Return the (x, y) coordinate for the center point of the cell that contains the specified text.  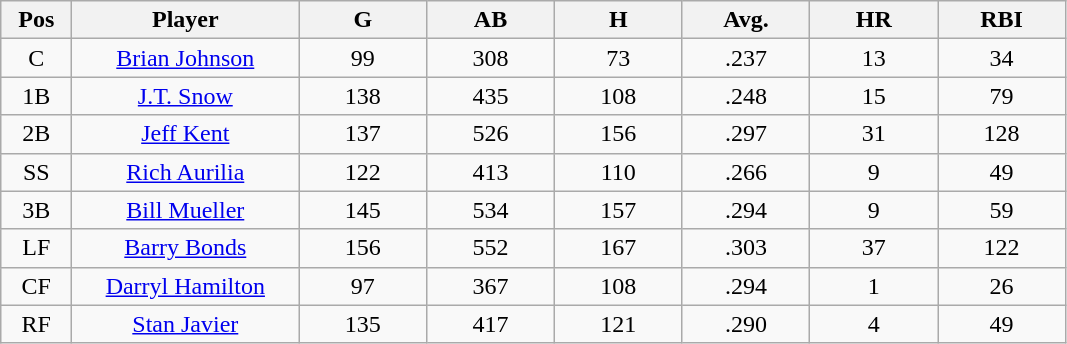
.237 (746, 58)
167 (618, 248)
110 (618, 172)
145 (363, 210)
99 (363, 58)
Stan Javier (186, 324)
73 (618, 58)
.297 (746, 134)
59 (1002, 210)
435 (491, 96)
97 (363, 286)
37 (874, 248)
RBI (1002, 20)
31 (874, 134)
2B (36, 134)
LF (36, 248)
128 (1002, 134)
121 (618, 324)
H (618, 20)
1 (874, 286)
Brian Johnson (186, 58)
J.T. Snow (186, 96)
413 (491, 172)
G (363, 20)
Jeff Kent (186, 134)
79 (1002, 96)
308 (491, 58)
SS (36, 172)
15 (874, 96)
138 (363, 96)
Darryl Hamilton (186, 286)
CF (36, 286)
AB (491, 20)
4 (874, 324)
Barry Bonds (186, 248)
Avg. (746, 20)
552 (491, 248)
.248 (746, 96)
26 (1002, 286)
526 (491, 134)
Rich Aurilia (186, 172)
1B (36, 96)
.290 (746, 324)
Bill Mueller (186, 210)
417 (491, 324)
137 (363, 134)
Pos (36, 20)
534 (491, 210)
34 (1002, 58)
.266 (746, 172)
Player (186, 20)
135 (363, 324)
13 (874, 58)
HR (874, 20)
367 (491, 286)
RF (36, 324)
C (36, 58)
.303 (746, 248)
157 (618, 210)
3B (36, 210)
